Find where the given text appears and provide that cell's center as [x, y] coordinate. 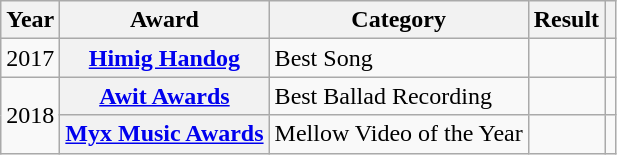
Himig Handog [164, 58]
Year [30, 20]
Awit Awards [164, 96]
Mellow Video of the Year [398, 134]
Best Ballad Recording [398, 96]
2017 [30, 58]
Result [566, 20]
Best Song [398, 58]
Award [164, 20]
2018 [30, 115]
Category [398, 20]
Myx Music Awards [164, 134]
